Pinpoint the cell where the given text exists, returning its (x, y) midpoint coordinate. 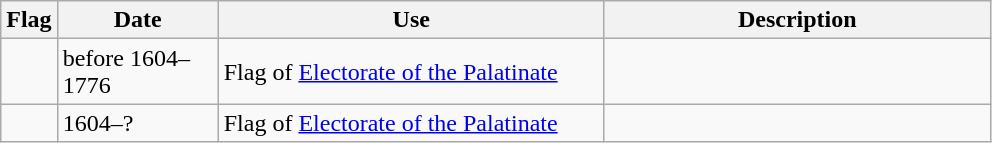
Description (797, 20)
Date (138, 20)
1604–? (138, 123)
before 1604–1776 (138, 72)
Use (411, 20)
Flag (29, 20)
